For the text-containing cell, return its midpoint in (X, Y) coordinate format. 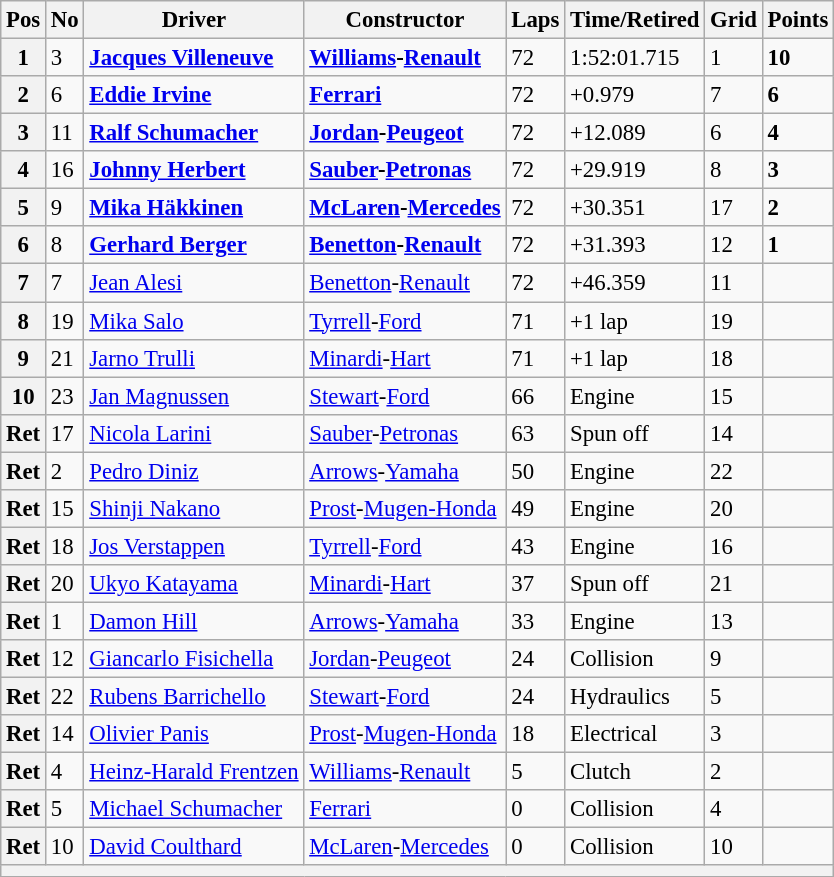
33 (536, 621)
23 (65, 396)
+30.351 (635, 208)
66 (536, 396)
+12.089 (635, 133)
50 (536, 471)
+31.393 (635, 245)
Laps (536, 20)
Gerhard Berger (194, 245)
Jarno Trulli (194, 358)
Grid (734, 20)
Driver (194, 20)
Eddie Irvine (194, 95)
Hydraulics (635, 697)
Ralf Schumacher (194, 133)
Olivier Panis (194, 734)
Shinji Nakano (194, 509)
Constructor (405, 20)
Ukyo Katayama (194, 584)
Johnny Herbert (194, 170)
David Coulthard (194, 847)
49 (536, 509)
+0.979 (635, 95)
Heinz-Harald Frentzen (194, 772)
Michael Schumacher (194, 809)
Nicola Larini (194, 433)
+29.919 (635, 170)
Clutch (635, 772)
Points (798, 20)
Jacques Villeneuve (194, 58)
Giancarlo Fisichella (194, 659)
Jan Magnussen (194, 396)
1:52:01.715 (635, 58)
Jos Verstappen (194, 546)
Pos (24, 20)
Pedro Diniz (194, 471)
37 (536, 584)
No (65, 20)
13 (734, 621)
Time/Retired (635, 20)
63 (536, 433)
Mika Häkkinen (194, 208)
Electrical (635, 734)
Damon Hill (194, 621)
Rubens Barrichello (194, 697)
43 (536, 546)
Jean Alesi (194, 283)
+46.359 (635, 283)
Mika Salo (194, 321)
